Identify which cell holds the provided text, then report its [x, y] central coordinate. 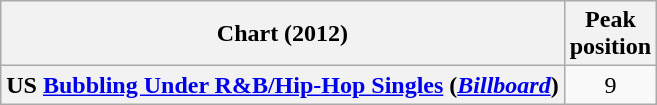
9 [610, 85]
Peakposition [610, 34]
Chart (2012) [282, 34]
US Bubbling Under R&B/Hip-Hop Singles (Billboard) [282, 85]
